Capture the cell that displays the provided text and extract its [X, Y] central coordinate. 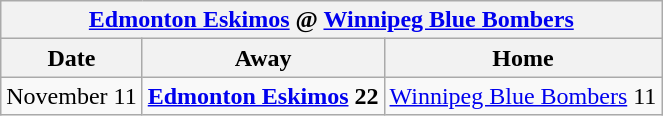
Home [523, 58]
November 11 [72, 96]
Winnipeg Blue Bombers 11 [523, 96]
Date [72, 58]
Away [263, 58]
Edmonton Eskimos @ Winnipeg Blue Bombers [332, 20]
Edmonton Eskimos 22 [263, 96]
